Provide the (x, y) coordinate of the cell's center where the given text is located.  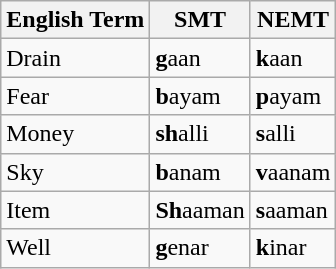
Fear (76, 96)
Drain (76, 58)
SMT (200, 20)
banam (200, 172)
Sky (76, 172)
gaan (200, 58)
vaanam (293, 172)
kinar (293, 248)
Shaaman (200, 210)
English Term (76, 20)
Well (76, 248)
bayam (200, 96)
genar (200, 248)
shalli (200, 134)
salli (293, 134)
kaan (293, 58)
saaman (293, 210)
Money (76, 134)
NEMT (293, 20)
payam (293, 96)
Item (76, 210)
